Find where the given text appears and provide that cell's center as (x, y) coordinate. 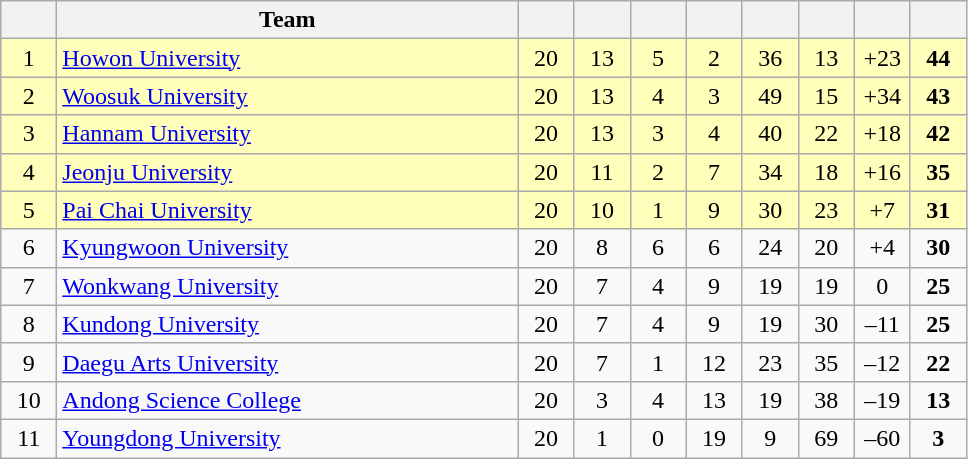
44 (938, 58)
24 (770, 248)
Youngdong University (288, 438)
+34 (882, 96)
Howon University (288, 58)
36 (770, 58)
31 (938, 210)
+4 (882, 248)
34 (770, 172)
+23 (882, 58)
+16 (882, 172)
18 (826, 172)
Hannam University (288, 134)
38 (826, 400)
40 (770, 134)
Woosuk University (288, 96)
Team (288, 20)
+18 (882, 134)
15 (826, 96)
–19 (882, 400)
69 (826, 438)
–11 (882, 324)
+7 (882, 210)
Wonkwang University (288, 286)
Jeonju University (288, 172)
43 (938, 96)
Pai Chai University (288, 210)
12 (714, 362)
42 (938, 134)
Andong Science College (288, 400)
Kundong University (288, 324)
Daegu Arts University (288, 362)
Kyungwoon University (288, 248)
49 (770, 96)
–12 (882, 362)
–60 (882, 438)
